Locate the cell with the specified text and output its [X, Y] center coordinate. 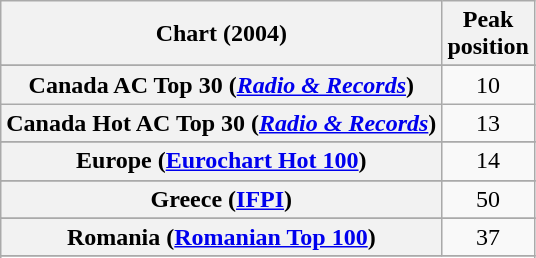
Peakposition [488, 34]
13 [488, 123]
Canada Hot AC Top 30 (Radio & Records) [222, 123]
Europe (Eurochart Hot 100) [222, 161]
Canada AC Top 30 (Radio & Records) [222, 85]
10 [488, 85]
Chart (2004) [222, 34]
14 [488, 161]
50 [488, 199]
37 [488, 237]
Greece (IFPI) [222, 199]
Romania (Romanian Top 100) [222, 237]
